Return the [x, y] coordinate for the center point of the cell that contains the specified text.  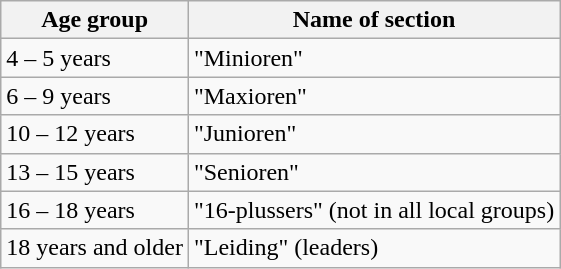
"16-plussers" (not in all local groups) [374, 210]
18 years and older [95, 248]
"Senioren" [374, 172]
Age group [95, 20]
4 – 5 years [95, 58]
"Minioren" [374, 58]
"Maxioren" [374, 96]
13 – 15 years [95, 172]
"Leiding" (leaders) [374, 248]
16 – 18 years [95, 210]
Name of section [374, 20]
"Junioren" [374, 134]
10 – 12 years [95, 134]
6 – 9 years [95, 96]
